Provide the [x, y] coordinate of the cell's center where the given text is located.  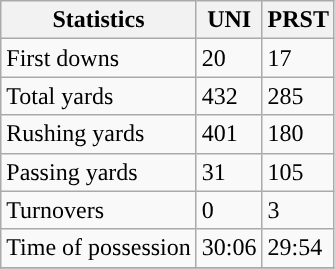
20 [229, 58]
0 [229, 210]
Time of possession [99, 248]
285 [298, 96]
UNI [229, 20]
17 [298, 58]
Passing yards [99, 172]
432 [229, 96]
3 [298, 210]
401 [229, 134]
30:06 [229, 248]
180 [298, 134]
29:54 [298, 248]
Turnovers [99, 210]
Rushing yards [99, 134]
First downs [99, 58]
105 [298, 172]
Statistics [99, 20]
31 [229, 172]
PRST [298, 20]
Total yards [99, 96]
